Return the [x, y] coordinate for the center point of the cell that contains the specified text.  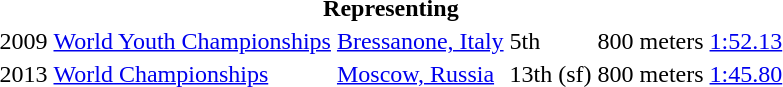
800 meters [650, 41]
Bressanone, Italy [420, 41]
World Youth Championships [192, 41]
5th [550, 41]
